Return the (X, Y) coordinate for the center point of the cell that contains the specified text.  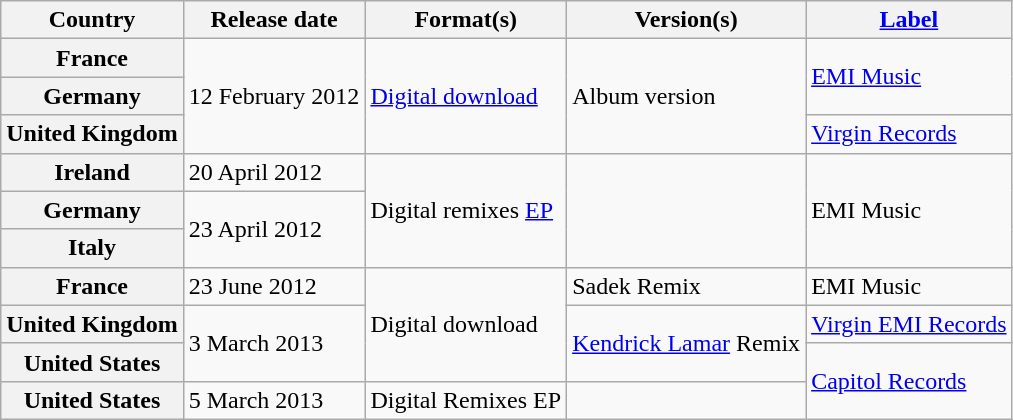
Sadek Remix (686, 286)
Release date (274, 20)
3 March 2013 (274, 343)
Country (92, 20)
Version(s) (686, 20)
5 March 2013 (274, 400)
Capitol Records (909, 381)
Kendrick Lamar Remix (686, 343)
Virgin EMI Records (909, 324)
Italy (92, 248)
23 April 2012 (274, 229)
12 February 2012 (274, 96)
20 April 2012 (274, 172)
Format(s) (466, 20)
23 June 2012 (274, 286)
Ireland (92, 172)
Label (909, 20)
Virgin Records (909, 134)
Digital remixes EP (466, 210)
Digital Remixes EP (466, 400)
Album version (686, 96)
